Locate the cell with the specified text and output its (x, y) center coordinate. 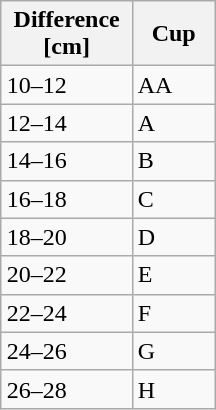
20–22 (66, 275)
12–14 (66, 123)
C (174, 199)
B (174, 161)
D (174, 237)
E (174, 275)
F (174, 313)
Difference [cm] (66, 34)
22–24 (66, 313)
AA (174, 85)
26–28 (66, 389)
14–16 (66, 161)
G (174, 351)
16–18 (66, 199)
A (174, 123)
24–26 (66, 351)
H (174, 389)
10–12 (66, 85)
18–20 (66, 237)
Cup (174, 34)
